From the cell containing the given text, extract its center point as [X, Y] coordinate. 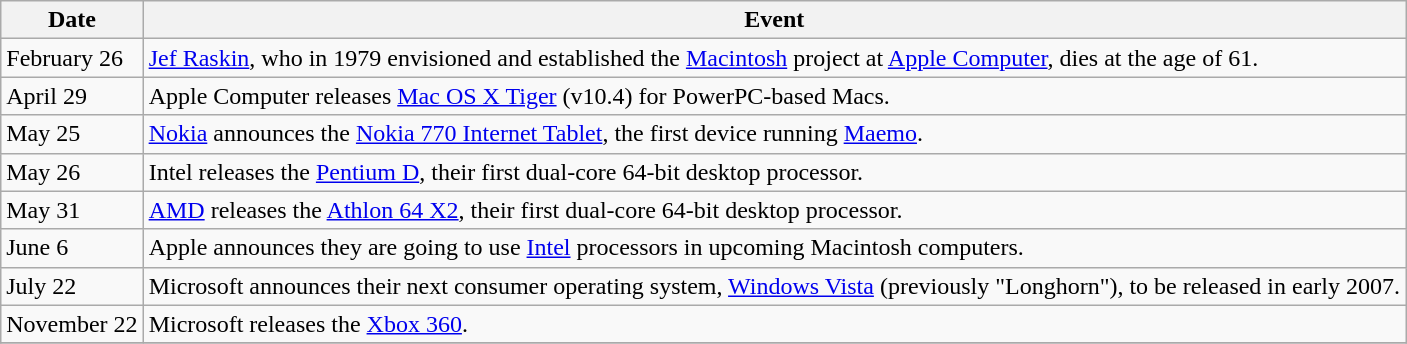
February 26 [72, 58]
Intel releases the Pentium D, their first dual-core 64-bit desktop processor. [774, 172]
May 25 [72, 134]
November 22 [72, 324]
July 22 [72, 286]
Event [774, 20]
Nokia announces the Nokia 770 Internet Tablet, the first device running Maemo. [774, 134]
AMD releases the Athlon 64 X2, their first dual-core 64-bit desktop processor. [774, 210]
Apple announces they are going to use Intel processors in upcoming Macintosh computers. [774, 248]
Apple Computer releases Mac OS X Tiger (v10.4) for PowerPC-based Macs. [774, 96]
April 29 [72, 96]
Microsoft releases the Xbox 360. [774, 324]
Microsoft announces their next consumer operating system, Windows Vista (previously "Longhorn"), to be released in early 2007. [774, 286]
May 26 [72, 172]
Jef Raskin, who in 1979 envisioned and established the Macintosh project at Apple Computer, dies at the age of 61. [774, 58]
June 6 [72, 248]
May 31 [72, 210]
Date [72, 20]
